Pinpoint the cell where the given text exists, returning its [X, Y] midpoint coordinate. 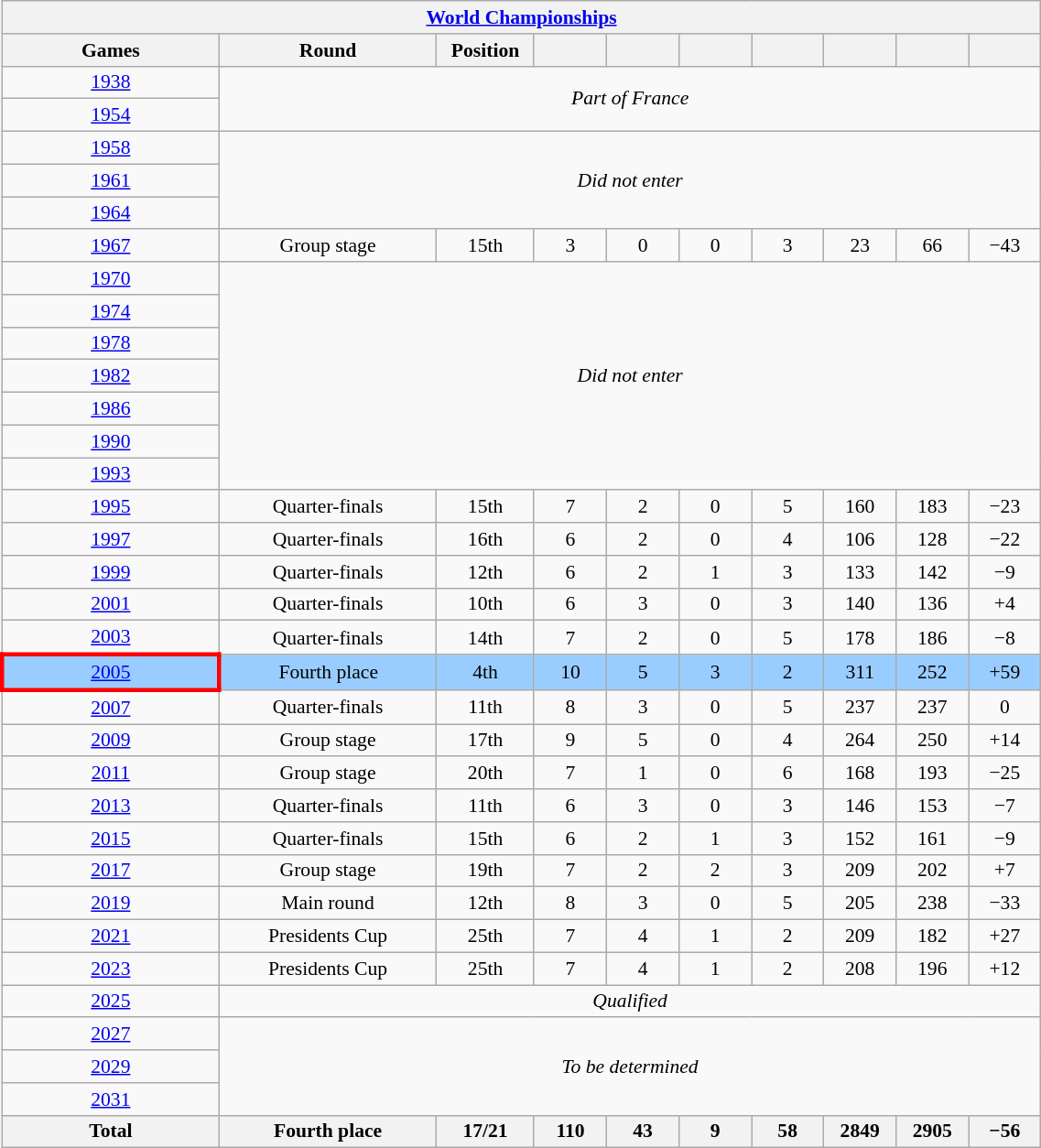
+27 [1005, 937]
+7 [1005, 871]
161 [932, 839]
2009 [110, 741]
1999 [110, 572]
4th [485, 672]
1986 [110, 409]
+4 [1005, 604]
17/21 [485, 1132]
10th [485, 604]
1961 [110, 180]
1978 [110, 343]
2023 [110, 969]
Position [485, 50]
146 [861, 806]
19th [485, 871]
Total [110, 1132]
2005 [110, 672]
311 [861, 672]
2031 [110, 1099]
Games [110, 50]
238 [932, 904]
250 [932, 741]
2013 [110, 806]
1974 [110, 311]
1958 [110, 148]
Qualified [630, 1002]
Round [328, 50]
66 [932, 246]
Part of France [630, 99]
14th [485, 637]
128 [932, 539]
To be determined [630, 1067]
160 [861, 507]
202 [932, 871]
2017 [110, 871]
178 [861, 637]
−23 [1005, 507]
+59 [1005, 672]
1982 [110, 376]
133 [861, 572]
252 [932, 672]
−33 [1005, 904]
110 [569, 1132]
106 [861, 539]
186 [932, 637]
−7 [1005, 806]
1993 [110, 474]
16th [485, 539]
−43 [1005, 246]
2849 [861, 1132]
+12 [1005, 969]
1938 [110, 82]
2003 [110, 637]
1967 [110, 246]
Main round [328, 904]
264 [861, 741]
1995 [110, 507]
2021 [110, 937]
2029 [110, 1067]
208 [861, 969]
−8 [1005, 637]
2019 [110, 904]
2001 [110, 604]
2025 [110, 1002]
23 [861, 246]
1997 [110, 539]
182 [932, 937]
2027 [110, 1034]
205 [861, 904]
168 [861, 774]
136 [932, 604]
20th [485, 774]
17th [485, 741]
+14 [1005, 741]
196 [932, 969]
10 [569, 672]
140 [861, 604]
183 [932, 507]
1970 [110, 278]
2007 [110, 707]
1954 [110, 115]
152 [861, 839]
−22 [1005, 539]
142 [932, 572]
1964 [110, 213]
193 [932, 774]
2905 [932, 1132]
−56 [1005, 1132]
153 [932, 806]
1990 [110, 441]
2011 [110, 774]
58 [787, 1132]
2015 [110, 839]
−25 [1005, 774]
43 [643, 1132]
World Championships [522, 17]
